Scan for the cell matching the given text and deliver its (x, y) coordinate at center. 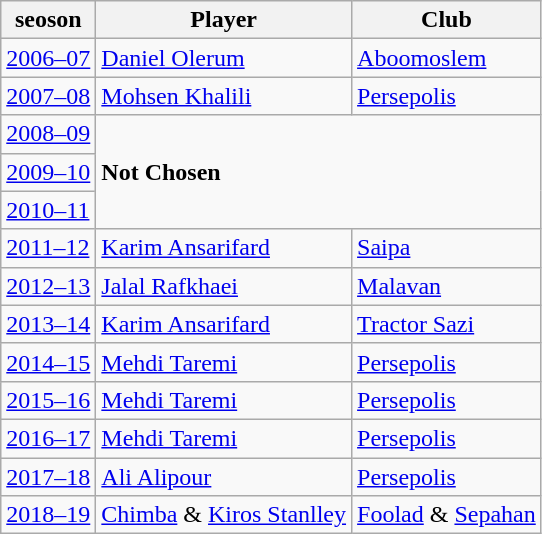
Ali Alipour (224, 477)
2016–17 (48, 438)
2008–09 (48, 134)
Malavan (447, 286)
Player (224, 20)
Foolad & Sepahan (447, 515)
Chimba & Kiros Stanlley (224, 515)
2006–07 (48, 58)
2009–10 (48, 172)
2015–16 (48, 400)
2011–12 (48, 248)
2018–19 (48, 515)
2017–18 (48, 477)
Aboomoslem (447, 58)
Daniel Olerum (224, 58)
2012–13 (48, 286)
Not Chosen (318, 172)
2014–15 (48, 362)
Mohsen Khalili (224, 96)
Jalal Rafkhaei (224, 286)
2007–08 (48, 96)
2013–14 (48, 324)
Club (447, 20)
Tractor Sazi (447, 324)
2010–11 (48, 210)
seoson (48, 20)
Saipa (447, 248)
